Return (X, Y) of the center of cell containing provided text 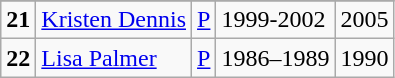
2005 (364, 20)
1999-2002 (276, 20)
1986–1989 (276, 58)
Lisa Palmer (114, 58)
1990 (364, 58)
22 (18, 58)
Kristen Dennis (114, 20)
21 (18, 20)
